Provide the (x, y) coordinate of the cell's center where the given text is located.  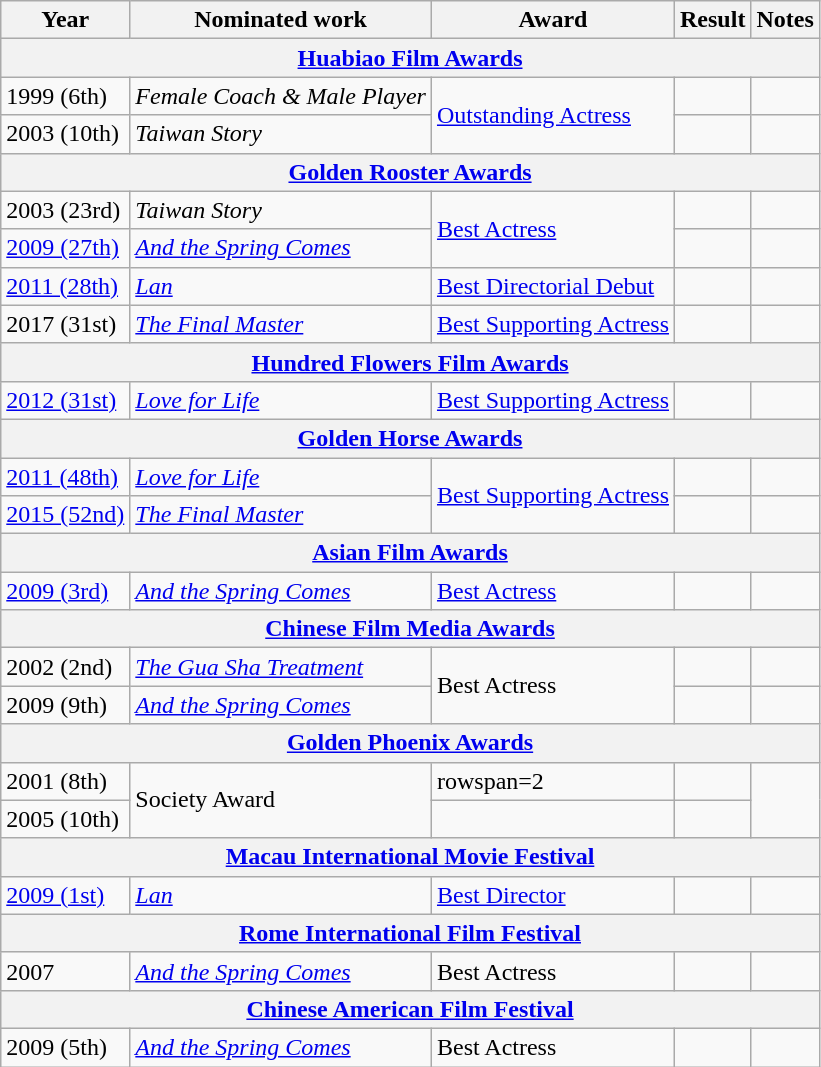
Outstanding Actress (552, 115)
2017 (31st) (66, 324)
Year (66, 20)
2009 (3rd) (66, 591)
Award (552, 20)
Result (713, 20)
Rome International Film Festival (410, 933)
Golden Horse Awards (410, 438)
Hundred Flowers Film Awards (410, 362)
2009 (9th) (66, 705)
Chinese American Film Festival (410, 1009)
Best Directorial Debut (552, 286)
The Gua Sha Treatment (281, 667)
2005 (10th) (66, 819)
Golden Rooster Awards (410, 172)
Golden Phoenix Awards (410, 743)
1999 (6th) (66, 96)
2015 (52nd) (66, 515)
2011 (48th) (66, 477)
2012 (31st) (66, 400)
Macau International Movie Festival (410, 857)
2001 (8th) (66, 781)
2009 (5th) (66, 1047)
Society Award (281, 800)
Asian Film Awards (410, 553)
Notes (785, 20)
2003 (10th) (66, 134)
2009 (27th) (66, 248)
Female Coach & Male Player (281, 96)
2002 (2nd) (66, 667)
Nominated work (281, 20)
2009 (1st) (66, 895)
Huabiao Film Awards (410, 58)
2003 (23rd) (66, 210)
Chinese Film Media Awards (410, 629)
2011 (28th) (66, 286)
2007 (66, 971)
Best Director (552, 895)
rowspan=2 (552, 781)
